Output the (x, y) coordinate of the center of the cell containing the given text.  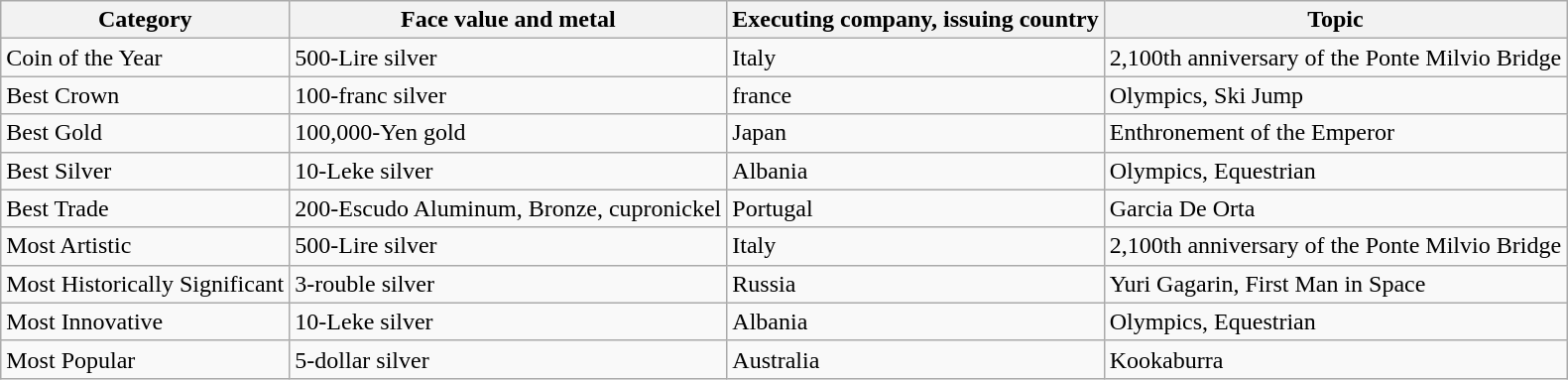
100-franc silver (508, 95)
Coin of the Year (145, 58)
200-Escudo Aluminum, Bronze, cupronickel (508, 208)
Yuri Gagarin, First Man in Space (1335, 284)
5-dollar silver (508, 359)
100,000-Yen gold (508, 133)
Topic (1335, 20)
Enthronement of the Emperor (1335, 133)
france (915, 95)
Best Trade (145, 208)
Japan (915, 133)
Garcia De Orta (1335, 208)
Russia (915, 284)
Best Silver (145, 171)
Best Gold (145, 133)
Australia (915, 359)
Most Artistic (145, 246)
3-rouble silver (508, 284)
Most Innovative (145, 321)
Most Historically Significant (145, 284)
Best Crown (145, 95)
Kookaburra (1335, 359)
Category (145, 20)
Face value and metal (508, 20)
Olympics, Ski Jump (1335, 95)
Most Popular (145, 359)
Executing company, issuing country (915, 20)
Portugal (915, 208)
